Extract the (x, y) coordinate from the center of the cell holding the provided text.  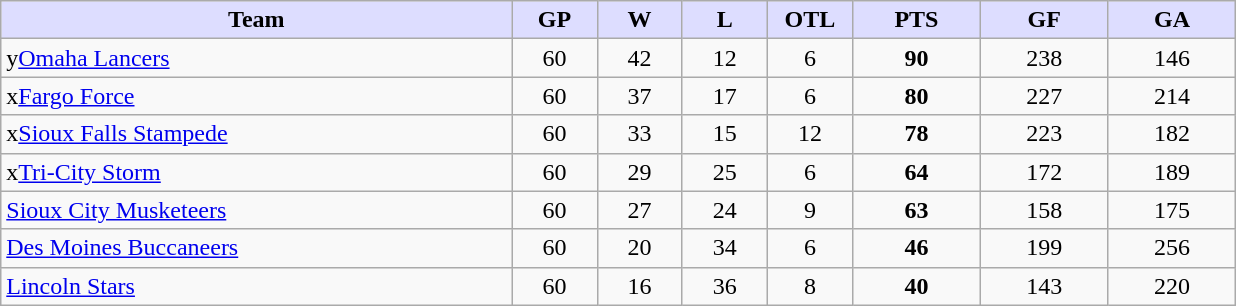
78 (917, 134)
37 (640, 96)
16 (640, 286)
Team (256, 20)
W (640, 20)
34 (724, 248)
8 (810, 286)
24 (724, 210)
220 (1172, 286)
223 (1044, 134)
xFargo Force (256, 96)
Sioux City Musketeers (256, 210)
25 (724, 172)
143 (1044, 286)
15 (724, 134)
80 (917, 96)
182 (1172, 134)
40 (917, 286)
36 (724, 286)
GF (1044, 20)
172 (1044, 172)
214 (1172, 96)
64 (917, 172)
146 (1172, 58)
33 (640, 134)
63 (917, 210)
256 (1172, 248)
xTri-City Storm (256, 172)
PTS (917, 20)
OTL (810, 20)
238 (1044, 58)
Lincoln Stars (256, 286)
xSioux Falls Stampede (256, 134)
GP (554, 20)
27 (640, 210)
199 (1044, 248)
20 (640, 248)
46 (917, 248)
189 (1172, 172)
Des Moines Buccaneers (256, 248)
GA (1172, 20)
L (724, 20)
175 (1172, 210)
90 (917, 58)
9 (810, 210)
17 (724, 96)
29 (640, 172)
42 (640, 58)
227 (1044, 96)
yOmaha Lancers (256, 58)
158 (1044, 210)
